Return the [x, y] coordinate for the center point of the cell that contains the specified text.  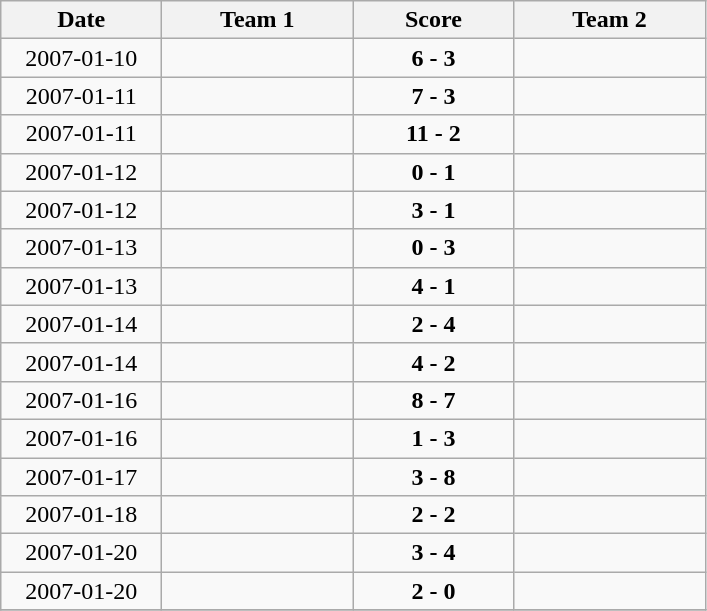
2 - 4 [434, 324]
0 - 3 [434, 248]
2007-01-17 [82, 477]
Score [434, 20]
6 - 3 [434, 58]
2007-01-10 [82, 58]
Team 2 [610, 20]
11 - 2 [434, 134]
8 - 7 [434, 400]
3 - 1 [434, 210]
0 - 1 [434, 172]
4 - 1 [434, 286]
Team 1 [258, 20]
7 - 3 [434, 96]
2 - 2 [434, 515]
3 - 8 [434, 477]
2007-01-18 [82, 515]
3 - 4 [434, 553]
Date [82, 20]
4 - 2 [434, 362]
2 - 0 [434, 591]
1 - 3 [434, 438]
